Return the [x, y] coordinate for the center point of the cell that contains the specified text.  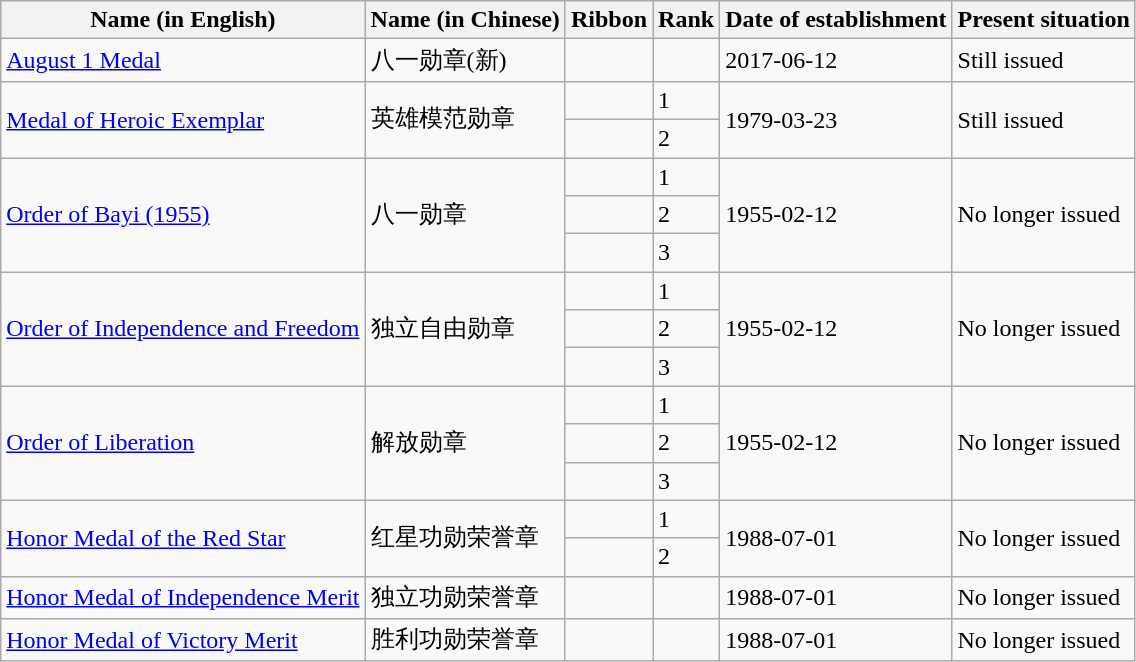
Honor Medal of Independence Merit [183, 598]
独立自由勋章 [465, 329]
解放勋章 [465, 443]
Name (in English) [183, 20]
2017-06-12 [836, 60]
Honor Medal of the Red Star [183, 538]
Order of Independence and Freedom [183, 329]
Ribbon [608, 20]
Medal of Heroic Exemplar [183, 119]
Order of Bayi (1955) [183, 215]
Order of Liberation [183, 443]
Present situation [1044, 20]
八一勋章 [465, 215]
八一勋章(新) [465, 60]
August 1 Medal [183, 60]
独立功勋荣誉章 [465, 598]
英雄模范勋章 [465, 119]
Honor Medal of Victory Merit [183, 640]
红星功勋荣誉章 [465, 538]
胜利功勋荣誉章 [465, 640]
Rank [686, 20]
1979-03-23 [836, 119]
Name (in Chinese) [465, 20]
Date of establishment [836, 20]
